Identify which cell holds the provided text, then report its [X, Y] central coordinate. 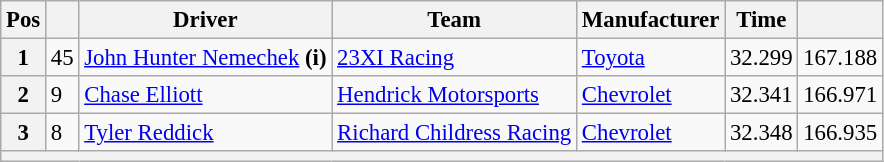
Tyler Reddick [206, 133]
32.348 [762, 133]
2 [24, 95]
Pos [24, 20]
45 [62, 58]
Time [762, 20]
32.299 [762, 58]
1 [24, 58]
Chase Elliott [206, 95]
Manufacturer [651, 20]
8 [62, 133]
23XI Racing [454, 58]
Toyota [651, 58]
3 [24, 133]
9 [62, 95]
Driver [206, 20]
Hendrick Motorsports [454, 95]
Richard Childress Racing [454, 133]
32.341 [762, 95]
167.188 [840, 58]
John Hunter Nemechek (i) [206, 58]
Team [454, 20]
166.971 [840, 95]
166.935 [840, 133]
